Return [X, Y] of the center of cell containing provided text 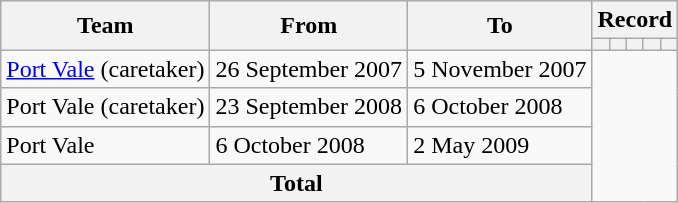
Total [296, 183]
Port Vale [106, 145]
23 September 2008 [309, 107]
From [309, 26]
2 May 2009 [500, 145]
Record [635, 20]
Team [106, 26]
5 November 2007 [500, 69]
26 September 2007 [309, 69]
To [500, 26]
